Return (x, y) of the center of cell containing provided text 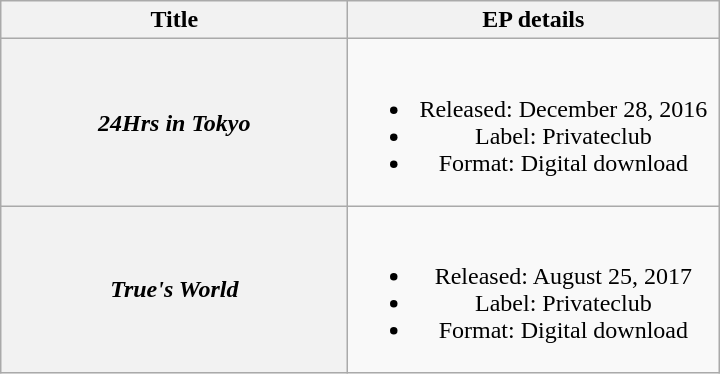
Title (174, 20)
True's World (174, 290)
EP details (534, 20)
Released: December 28, 2016Label: PrivateclubFormat: Digital download (534, 122)
Released: August 25, 2017Label: PrivateclubFormat: Digital download (534, 290)
24Hrs in Tokyo (174, 122)
